Capture the cell that displays the provided text and extract its (x, y) central coordinate. 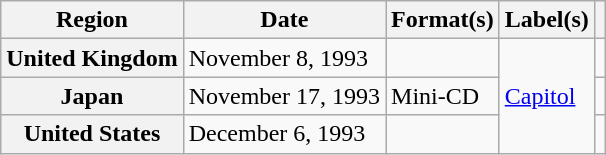
December 6, 1993 (284, 134)
November 17, 1993 (284, 96)
Mini-CD (443, 96)
United States (92, 134)
Label(s) (546, 20)
Format(s) (443, 20)
Japan (92, 96)
Region (92, 20)
November 8, 1993 (284, 58)
Capitol (546, 96)
Date (284, 20)
United Kingdom (92, 58)
